From the cell containing the given text, extract its center point as (X, Y) coordinate. 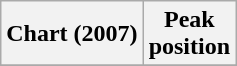
Peakposition (189, 34)
Chart (2007) (72, 34)
